Provide the [x, y] coordinate of the cell's center where the given text is located.  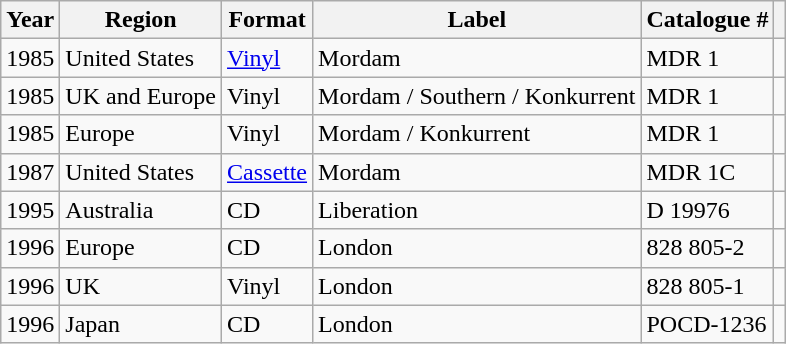
Japan [141, 324]
UK and Europe [141, 96]
Liberation [477, 210]
Australia [141, 210]
828 805-2 [708, 248]
POCD-1236 [708, 324]
Mordam / Konkurrent [477, 134]
828 805-1 [708, 286]
MDR 1C [708, 172]
Cassette [268, 172]
Region [141, 20]
Label [477, 20]
UK [141, 286]
1995 [30, 210]
Format [268, 20]
Catalogue # [708, 20]
1987 [30, 172]
Year [30, 20]
D 19976 [708, 210]
Mordam / Southern / Konkurrent [477, 96]
